From the cell containing the given text, extract its center point as [x, y] coordinate. 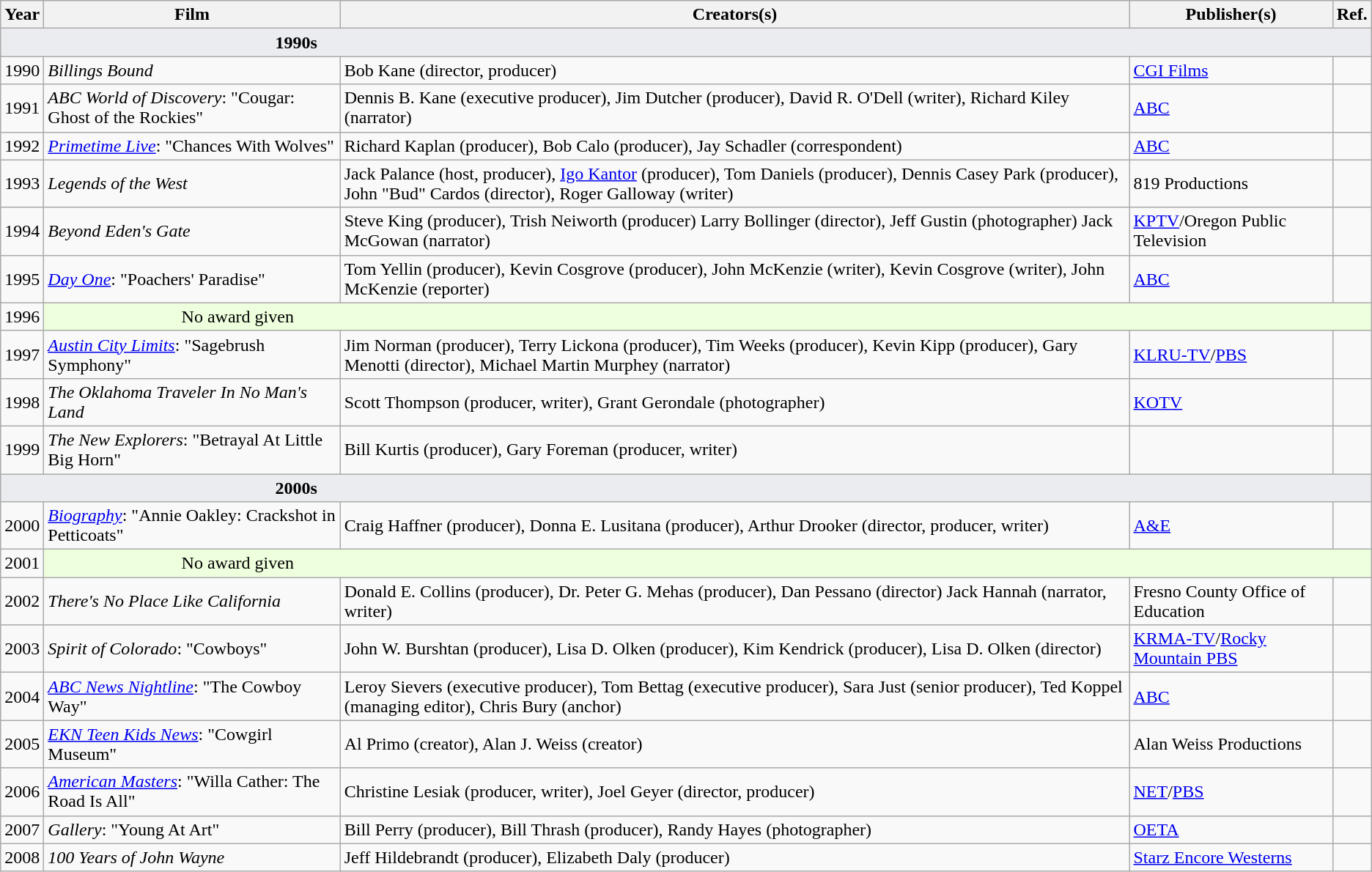
Legends of the West [192, 183]
Richard Kaplan (producer), Bob Calo (producer), Jay Schadler (correspondent) [734, 146]
Dennis B. Kane (executive producer), Jim Dutcher (producer), David R. O'Dell (writer), Richard Kiley (narrator) [734, 108]
2002 [22, 601]
2000s [686, 487]
1990s [686, 43]
Film [192, 15]
There's No Place Like California [192, 601]
Bill Perry (producer), Bill Thrash (producer), Randy Hayes (photographer) [734, 829]
Christine Lesiak (producer, writer), Joel Geyer (director, producer) [734, 791]
Al Primo (creator), Alan J. Weiss (creator) [734, 744]
Austin City Limits: "Sagebrush Symphony" [192, 355]
2005 [22, 744]
Gallery: "Young At Art" [192, 829]
2000 [22, 526]
Alan Weiss Productions [1231, 744]
2006 [22, 791]
100 Years of John Wayne [192, 857]
Jeff Hildebrandt (producer), Elizabeth Daly (producer) [734, 857]
ABC World of Discovery: "Cougar: Ghost of the Rockies" [192, 108]
Steve King (producer), Trish Neiworth (producer) Larry Bollinger (director), Jeff Gustin (photographer) Jack McGowan (narrator) [734, 232]
1991 [22, 108]
Billings Bound [192, 70]
ABC News Nightline: "The Cowboy Way" [192, 696]
1998 [22, 402]
Ref. [1351, 15]
1999 [22, 450]
1997 [22, 355]
1995 [22, 278]
1993 [22, 183]
2007 [22, 829]
Starz Encore Westerns [1231, 857]
2001 [22, 564]
Fresno County Office of Education [1231, 601]
EKN Teen Kids News: "Cowgirl Museum" [192, 744]
KRMA-TV/Rocky Mountain PBS [1231, 649]
1990 [22, 70]
Donald E. Collins (producer), Dr. Peter G. Mehas (producer), Dan Pessano (director) Jack Hannah (narrator, writer) [734, 601]
Bob Kane (director, producer) [734, 70]
1994 [22, 232]
Beyond Eden's Gate [192, 232]
2004 [22, 696]
KLRU-TV/PBS [1231, 355]
819 Productions [1231, 183]
Craig Haffner (producer), Donna E. Lusitana (producer), Arthur Drooker (director, producer, writer) [734, 526]
Primetime Live: "Chances With Wolves" [192, 146]
Scott Thompson (producer, writer), Grant Gerondale (photographer) [734, 402]
KPTV/Oregon Public Television [1231, 232]
Year [22, 15]
CGI Films [1231, 70]
A&E [1231, 526]
The New Explorers: "Betrayal At Little Big Horn" [192, 450]
Day One: "Poachers' Paradise" [192, 278]
The Oklahoma Traveler In No Man's Land [192, 402]
NET/PBS [1231, 791]
Publisher(s) [1231, 15]
1992 [22, 146]
Biography: "Annie Oakley: Crackshot in Petticoats" [192, 526]
OETA [1231, 829]
Creators(s) [734, 15]
2003 [22, 649]
KOTV [1231, 402]
Bill Kurtis (producer), Gary Foreman (producer, writer) [734, 450]
Tom Yellin (producer), Kevin Cosgrove (producer), John McKenzie (writer), Kevin Cosgrove (writer), John McKenzie (reporter) [734, 278]
Leroy Sievers (executive producer), Tom Bettag (executive producer), Sara Just (senior producer), Ted Koppel (managing editor), Chris Bury (anchor) [734, 696]
1996 [22, 317]
American Masters: "Willa Cather: The Road Is All" [192, 791]
Spirit of Colorado: "Cowboys" [192, 649]
2008 [22, 857]
John W. Burshtan (producer), Lisa D. Olken (producer), Kim Kendrick (producer), Lisa D. Olken (director) [734, 649]
